Output the [X, Y] coordinate of the center of the cell containing the given text.  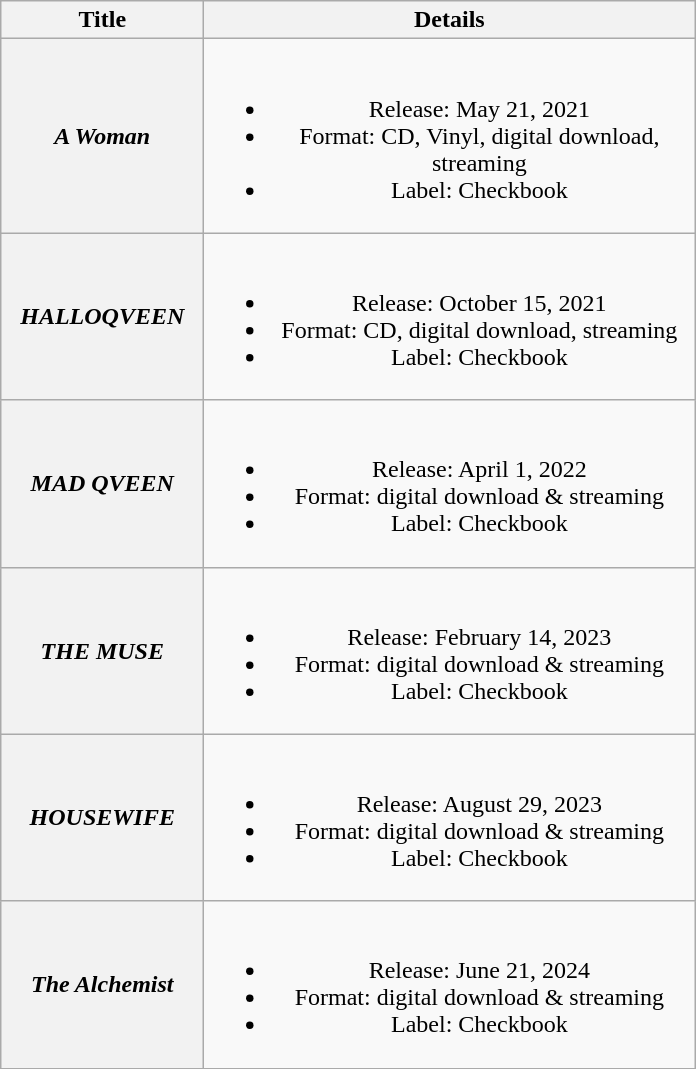
Release: October 15, 2021Format: CD, digital download, streamingLabel: Checkbook [450, 316]
Title [102, 20]
The Alchemist [102, 984]
MAD QVEEN [102, 484]
Release: June 21, 2024Format: digital download & streamingLabel: Checkbook [450, 984]
THE MUSE [102, 650]
HOUSEWIFE [102, 818]
Details [450, 20]
Release: February 14, 2023Format: digital download & streamingLabel: Checkbook [450, 650]
A Woman [102, 136]
Release: April 1, 2022Format: digital download & streamingLabel: Checkbook [450, 484]
HALLOQVEEN [102, 316]
Release: May 21, 2021Format: CD, Vinyl, digital download, streamingLabel: Checkbook [450, 136]
Release: August 29, 2023Format: digital download & streamingLabel: Checkbook [450, 818]
